Extract the (X, Y) coordinate from the center of the cell holding the provided text.  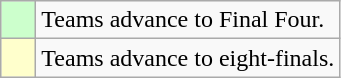
Teams advance to eight-finals. (188, 58)
Teams advance to Final Four. (188, 20)
